Locate the cell with the specified text and output its (X, Y) center coordinate. 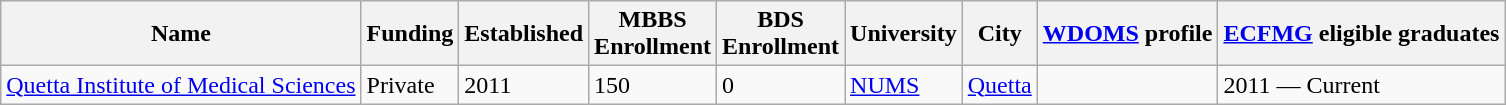
Funding (410, 34)
2011 — Current (1362, 85)
WDOMS profile (1128, 34)
Name (181, 34)
University (904, 34)
ECFMG eligible graduates (1362, 34)
150 (653, 85)
Private (410, 85)
Quetta Institute of Medical Sciences (181, 85)
Quetta (1000, 85)
NUMS (904, 85)
MBBSEnrollment (653, 34)
2011 (524, 85)
0 (781, 85)
City (1000, 34)
BDSEnrollment (781, 34)
Established (524, 34)
